From the cell containing the given text, extract its center point as [x, y] coordinate. 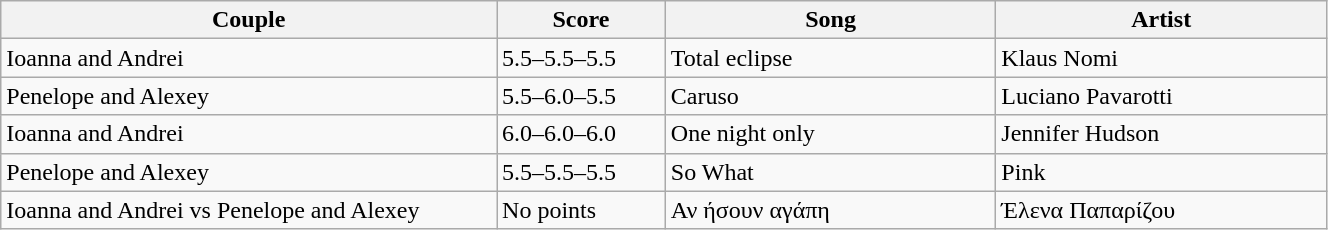
Couple [249, 20]
Pink [1162, 172]
Artist [1162, 20]
Score [582, 20]
5.5–6.0–5.5 [582, 96]
Ioanna and Andrei vs Penelope and Alexey [249, 210]
Αν ήσουν αγάπη [830, 210]
Klaus Nomi [1162, 58]
Jennifer Hudson [1162, 134]
One night only [830, 134]
So What [830, 172]
Έλενα Παπαρίζου [1162, 210]
Luciano Pavarotti [1162, 96]
Song [830, 20]
6.0–6.0–6.0 [582, 134]
Caruso [830, 96]
No points [582, 210]
Total eclipse [830, 58]
